For the text-containing cell, return its midpoint in (X, Y) coordinate format. 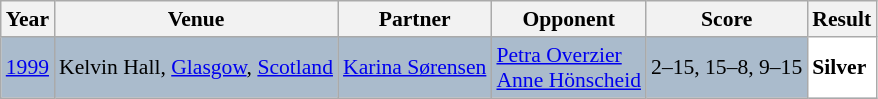
Venue (196, 19)
1999 (28, 68)
Score (726, 19)
2–15, 15–8, 9–15 (726, 68)
Karina Sørensen (414, 68)
Result (842, 19)
Silver (842, 68)
Kelvin Hall, Glasgow, Scotland (196, 68)
Petra Overzier Anne Hönscheid (568, 68)
Partner (414, 19)
Year (28, 19)
Opponent (568, 19)
